For the text-containing cell, return its midpoint in [x, y] coordinate format. 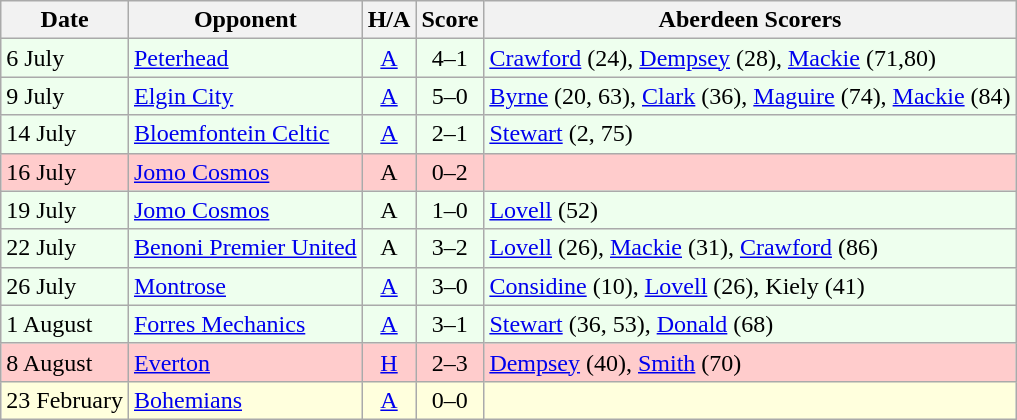
Aberdeen Scorers [750, 20]
Date [65, 20]
2–3 [450, 362]
5–0 [450, 96]
Bohemians [245, 400]
Elgin City [245, 96]
2–1 [450, 134]
Byrne (20, 63), Clark (36), Maguire (74), Mackie (84) [750, 96]
Dempsey (40), Smith (70) [750, 362]
Benoni Premier United [245, 248]
8 August [65, 362]
Peterhead [245, 58]
1 August [65, 324]
0–2 [450, 172]
14 July [65, 134]
6 July [65, 58]
Considine (10), Lovell (26), Kiely (41) [750, 286]
3–0 [450, 286]
22 July [65, 248]
H/A [389, 20]
3–2 [450, 248]
19 July [65, 210]
0–0 [450, 400]
Lovell (26), Mackie (31), Crawford (86) [750, 248]
1–0 [450, 210]
H [389, 362]
Stewart (2, 75) [750, 134]
Stewart (36, 53), Donald (68) [750, 324]
9 July [65, 96]
16 July [65, 172]
26 July [65, 286]
4–1 [450, 58]
Forres Mechanics [245, 324]
Bloemfontein Celtic [245, 134]
Everton [245, 362]
Opponent [245, 20]
Montrose [245, 286]
Crawford (24), Dempsey (28), Mackie (71,80) [750, 58]
3–1 [450, 324]
Lovell (52) [750, 210]
Score [450, 20]
23 February [65, 400]
